Identify which cell holds the provided text, then report its (x, y) central coordinate. 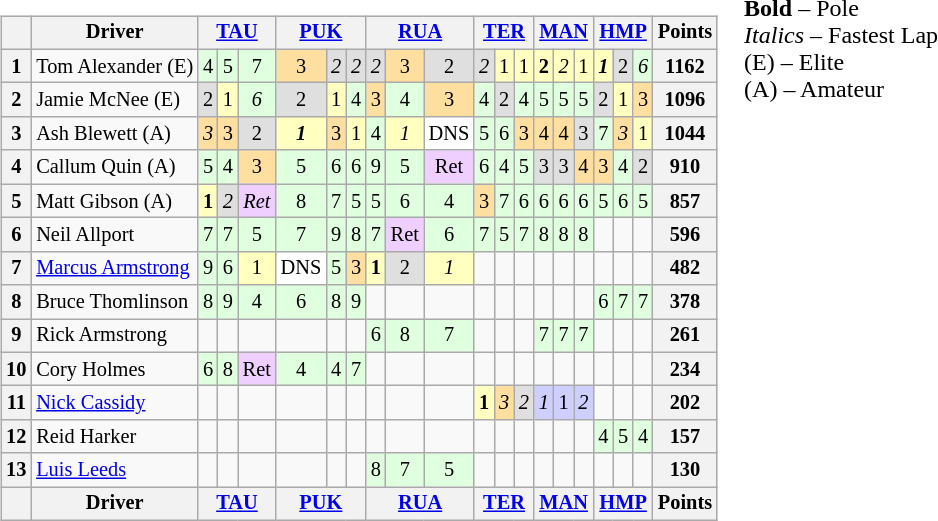
10 (16, 369)
12 (16, 437)
Tom Alexander (E) (114, 66)
Callum Quin (A) (114, 167)
910 (685, 167)
Bruce Thomlinson (114, 302)
Ash Blewett (A) (114, 134)
Reid Harker (114, 437)
857 (685, 201)
1096 (685, 100)
130 (685, 470)
Jamie McNee (E) (114, 100)
11 (16, 403)
13 (16, 470)
378 (685, 302)
1044 (685, 134)
482 (685, 268)
234 (685, 369)
202 (685, 403)
Cory Holmes (114, 369)
Luis Leeds (114, 470)
261 (685, 336)
Nick Cassidy (114, 403)
157 (685, 437)
Matt Gibson (A) (114, 201)
Rick Armstrong (114, 336)
Neil Allport (114, 235)
Marcus Armstrong (114, 268)
596 (685, 235)
1162 (685, 66)
